Pinpoint the cell where the given text exists, returning its (x, y) midpoint coordinate. 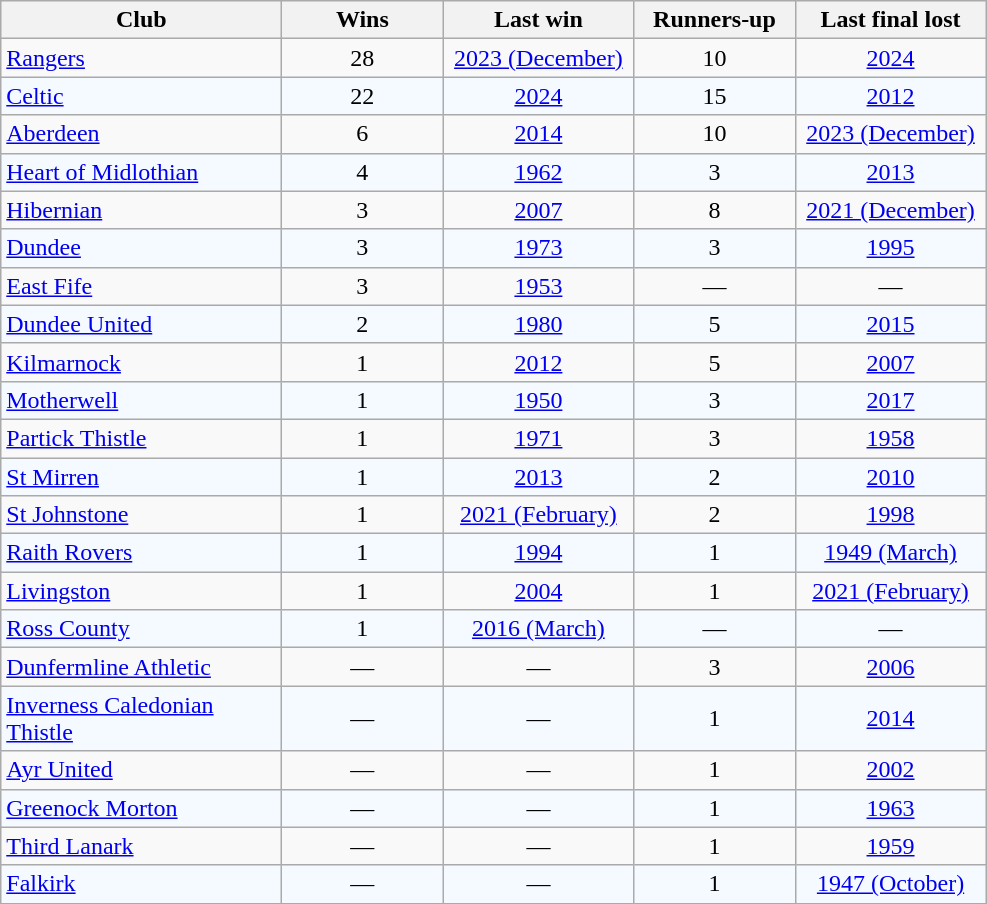
East Fife (142, 286)
4 (362, 172)
1949 (March) (890, 553)
1959 (890, 846)
Third Lanark (142, 846)
1994 (538, 553)
1973 (538, 248)
2021 (December) (890, 210)
Club (142, 20)
2006 (890, 667)
1995 (890, 248)
Inverness Caledonian Thistle (142, 718)
2002 (890, 770)
Livingston (142, 591)
2016 (March) (538, 629)
28 (362, 58)
1962 (538, 172)
Motherwell (142, 400)
15 (714, 96)
Hibernian (142, 210)
2004 (538, 591)
2015 (890, 324)
Falkirk (142, 884)
Ross County (142, 629)
1963 (890, 808)
Greenock Morton (142, 808)
Celtic (142, 96)
1958 (890, 438)
Rangers (142, 58)
1980 (538, 324)
Kilmarnock (142, 362)
22 (362, 96)
2010 (890, 477)
1998 (890, 515)
Dundee (142, 248)
Runners-up (714, 20)
Dundee United (142, 324)
Last final lost (890, 20)
1950 (538, 400)
Partick Thistle (142, 438)
Aberdeen (142, 134)
St Johnstone (142, 515)
Heart of Midlothian (142, 172)
Dunfermline Athletic (142, 667)
Wins (362, 20)
Raith Rovers (142, 553)
St Mirren (142, 477)
2017 (890, 400)
1947 (October) (890, 884)
Last win (538, 20)
Ayr United (142, 770)
8 (714, 210)
1971 (538, 438)
6 (362, 134)
1953 (538, 286)
